For the text-containing cell, return its midpoint in (X, Y) coordinate format. 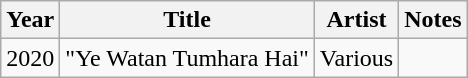
"Ye Watan Tumhara Hai" (188, 58)
Year (30, 20)
Title (188, 20)
2020 (30, 58)
Notes (433, 20)
Artist (356, 20)
Various (356, 58)
